Determine the [X, Y] coordinate at the center of the cell enclosing the given text.  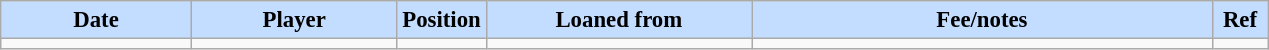
Position [442, 20]
Date [96, 20]
Ref [1240, 20]
Fee/notes [982, 20]
Loaned from [619, 20]
Player [294, 20]
